Scan for the cell matching the given text and deliver its [X, Y] coordinate at center. 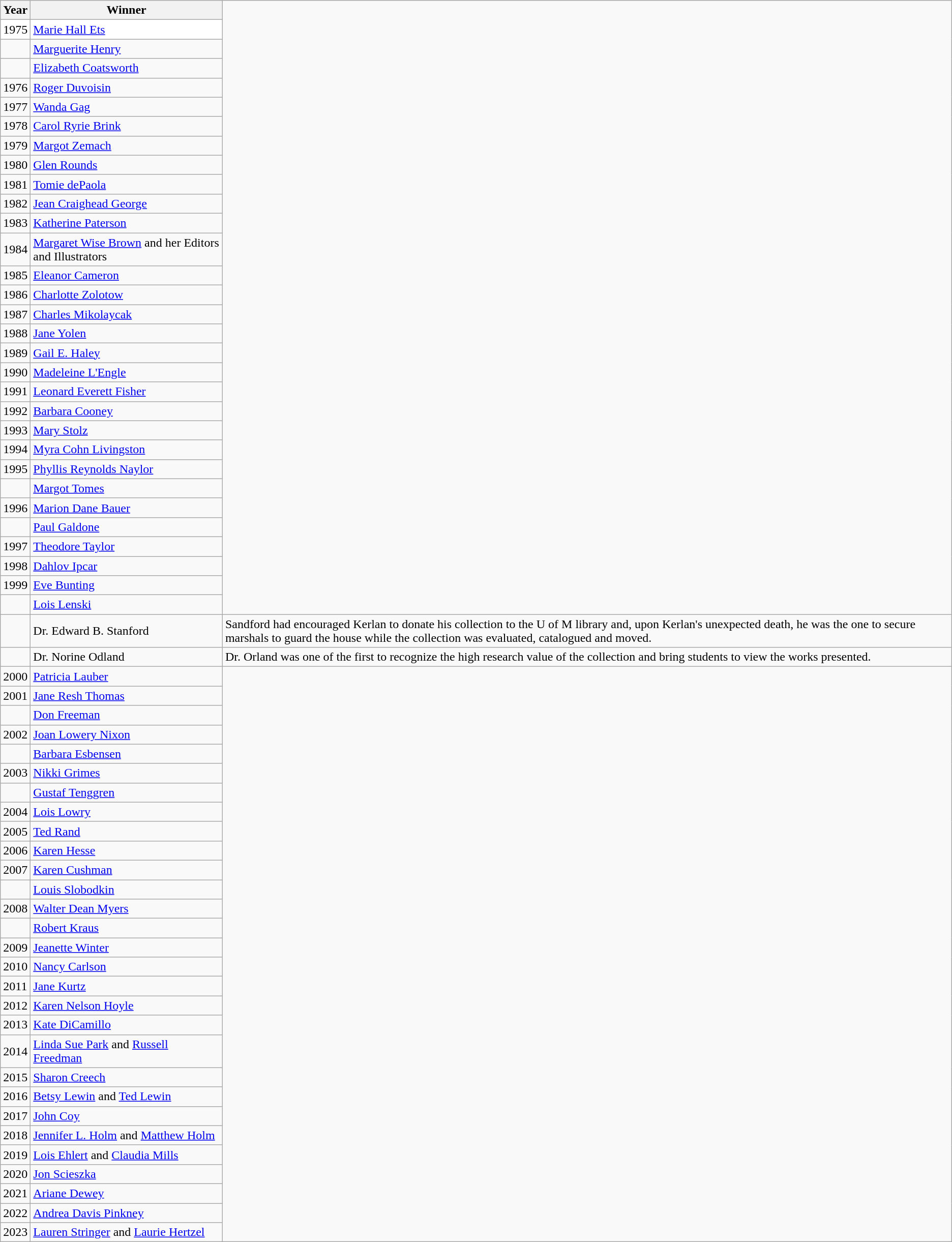
1998 [15, 566]
Roger Duvoisin [127, 87]
2007 [15, 870]
2023 [15, 1232]
Jennifer L. Holm and Matthew Holm [127, 1135]
1996 [15, 508]
Myra Cohn Livingston [127, 450]
Walter Dean Myers [127, 909]
Joan Lowery Nixon [127, 734]
Margaret Wise Brown and her Editors and Illustrators [127, 249]
Jean Craighead George [127, 203]
2016 [15, 1097]
1982 [15, 203]
Jeanette Winter [127, 948]
2011 [15, 986]
Dr. Orland was one of the first to recognize the high research value of the collection and bring students to view the works presented. [587, 657]
Ariane Dewey [127, 1193]
2015 [15, 1077]
Lois Ehlert and Claudia Mills [127, 1155]
1978 [15, 126]
Karen Hesse [127, 850]
2002 [15, 734]
2017 [15, 1116]
2000 [15, 676]
Madeleine L'Engle [127, 372]
Andrea Davis Pinkney [127, 1213]
Sharon Creech [127, 1077]
Glen Rounds [127, 165]
Charlotte Zolotow [127, 295]
Barbara Esbensen [127, 754]
Jane Resh Thomas [127, 696]
Winner [127, 10]
2008 [15, 909]
2012 [15, 1006]
Nikki Grimes [127, 773]
Gustaf Tenggren [127, 792]
1981 [15, 184]
Tomie dePaola [127, 184]
1986 [15, 295]
Louis Slobodkin [127, 890]
1980 [15, 165]
Eleanor Cameron [127, 276]
2018 [15, 1135]
Wanda Gag [127, 107]
1991 [15, 392]
Jon Scieszka [127, 1174]
Nancy Carlson [127, 967]
Charles Mikolaycak [127, 314]
Theodore Taylor [127, 546]
1993 [15, 430]
Carol Ryrie Brink [127, 126]
Gail E. Haley [127, 353]
1988 [15, 334]
Paul Galdone [127, 527]
1999 [15, 585]
Dr. Edward B. Stanford [127, 631]
2019 [15, 1155]
2010 [15, 967]
1990 [15, 372]
2022 [15, 1213]
Karen Nelson Hoyle [127, 1006]
Jane Yolen [127, 334]
Karen Cushman [127, 870]
Don Freeman [127, 715]
2005 [15, 831]
2004 [15, 812]
Barbara Cooney [127, 411]
1983 [15, 223]
Elizabeth Coatsworth [127, 68]
Phyllis Reynolds Naylor [127, 469]
Mary Stolz [127, 430]
Dahlov Ipcar [127, 566]
2009 [15, 948]
2013 [15, 1025]
Year [15, 10]
Eve Bunting [127, 585]
Leonard Everett Fisher [127, 392]
Marguerite Henry [127, 49]
Linda Sue Park and Russell Freedman [127, 1051]
Betsy Lewin and Ted Lewin [127, 1097]
2001 [15, 696]
1994 [15, 450]
John Coy [127, 1116]
Robert Kraus [127, 928]
Lauren Stringer and Laurie Hertzel [127, 1232]
2020 [15, 1174]
Marion Dane Bauer [127, 508]
1987 [15, 314]
Katherine Paterson [127, 223]
1979 [15, 145]
2006 [15, 850]
Margot Zemach [127, 145]
Marie Hall Ets [127, 29]
Patricia Lauber [127, 676]
Ted Rand [127, 831]
Lois Lenski [127, 605]
1992 [15, 411]
2014 [15, 1051]
Margot Tomes [127, 488]
Lois Lowry [127, 812]
2003 [15, 773]
1989 [15, 353]
1997 [15, 546]
1977 [15, 107]
Dr. Norine Odland [127, 657]
1985 [15, 276]
Jane Kurtz [127, 986]
1995 [15, 469]
1975 [15, 29]
1984 [15, 249]
1976 [15, 87]
Kate DiCamillo [127, 1025]
2021 [15, 1193]
